Extract the [X, Y] coordinate from the center of the cell holding the provided text.  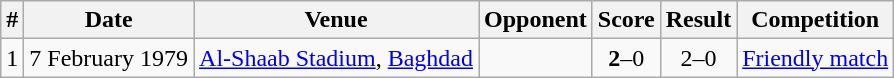
Date [109, 20]
Al-Shaab Stadium, Baghdad [336, 58]
Opponent [536, 20]
Competition [816, 20]
1 [12, 58]
Friendly match [816, 58]
Score [626, 20]
Result [698, 20]
Venue [336, 20]
# [12, 20]
7 February 1979 [109, 58]
